Scan for the cell matching the given text and deliver its [X, Y] coordinate at center. 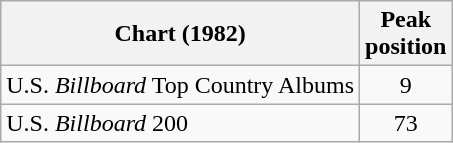
U.S. Billboard Top Country Albums [180, 85]
73 [406, 123]
9 [406, 85]
U.S. Billboard 200 [180, 123]
Peakposition [406, 34]
Chart (1982) [180, 34]
